Provide the (X, Y) coordinate of the cell's center where the given text is located.  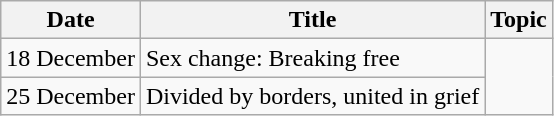
18 December (71, 58)
25 December (71, 96)
Sex change: Breaking free (312, 58)
Date (71, 20)
Divided by borders, united in grief (312, 96)
Topic (519, 20)
Title (312, 20)
